Detect which cell encompasses the target text, then output its (x, y) center coordinate. 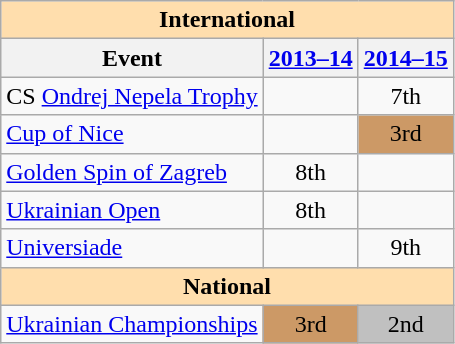
7th (406, 96)
Event (132, 58)
Golden Spin of Zagreb (132, 172)
Ukrainian Open (132, 210)
Ukrainian Championships (132, 324)
CS Ondrej Nepela Trophy (132, 96)
2014–15 (406, 58)
Cup of Nice (132, 134)
9th (406, 248)
International (228, 20)
2nd (406, 324)
2013–14 (310, 58)
National (228, 286)
Universiade (132, 248)
